Return [x, y] of the center of cell containing provided text 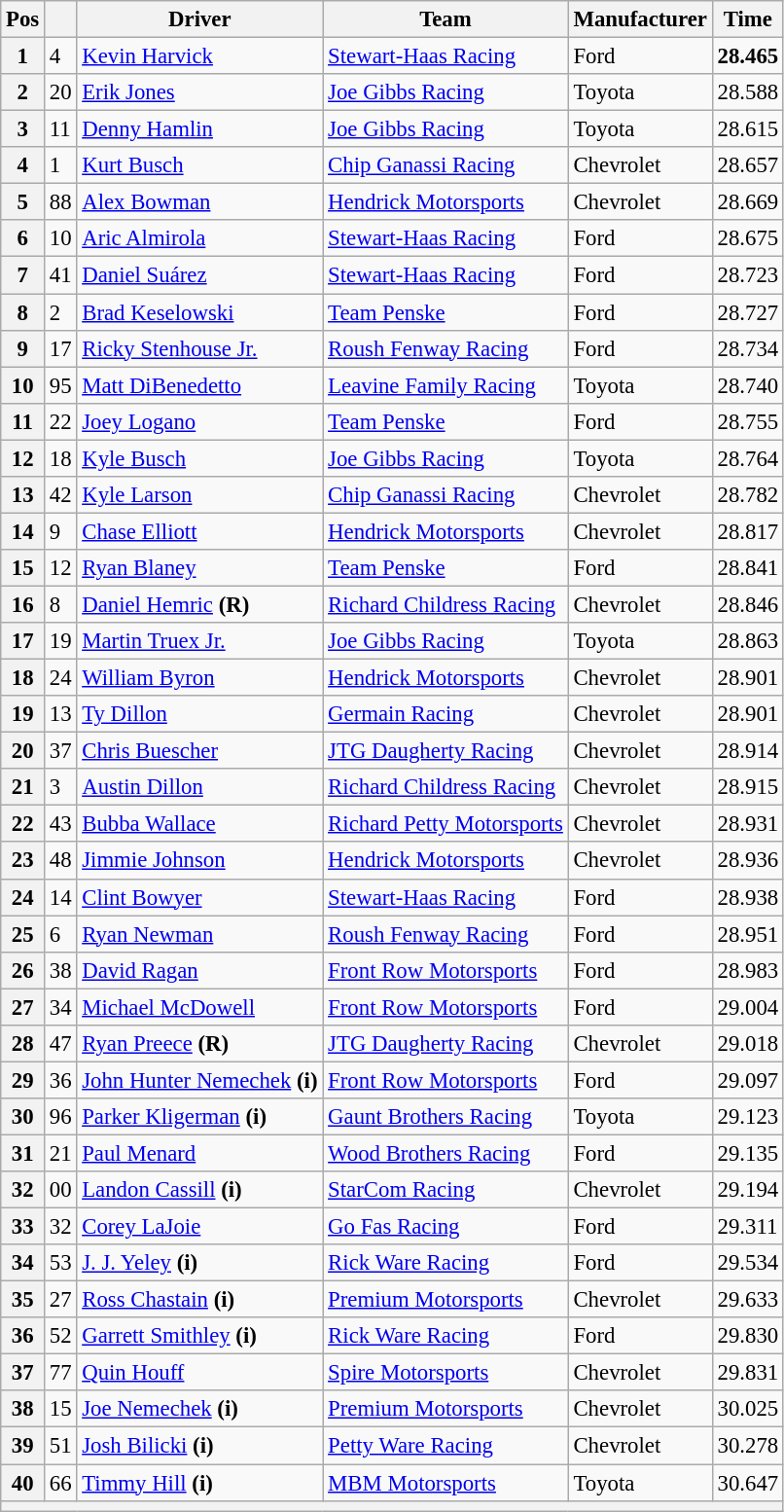
29.135 [747, 1153]
Ryan Newman [200, 934]
Team [445, 19]
Richard Petty Motorsports [445, 824]
Ross Chastain (i) [200, 1300]
28.841 [747, 568]
28.740 [747, 385]
Ryan Preece (R) [200, 1044]
96 [60, 1117]
7 [23, 275]
Matt DiBenedetto [200, 385]
Bubba Wallace [200, 824]
Martin Truex Jr. [200, 641]
28.846 [747, 604]
28 [23, 1044]
Chase Elliott [200, 531]
47 [60, 1044]
Kyle Busch [200, 458]
29.830 [747, 1336]
Michael McDowell [200, 1007]
Brad Keselowski [200, 312]
Kyle Larson [200, 495]
Erik Jones [200, 92]
28.936 [747, 861]
28.938 [747, 897]
95 [60, 385]
23 [23, 861]
16 [23, 604]
Petty Ware Racing [445, 1446]
00 [60, 1190]
Aric Almirola [200, 238]
Manufacturer [640, 19]
William Byron [200, 678]
5 [23, 202]
29.311 [747, 1227]
30.647 [747, 1483]
29.194 [747, 1190]
28.734 [747, 348]
28.723 [747, 275]
30 [23, 1117]
30.025 [747, 1410]
28.755 [747, 421]
28.657 [747, 165]
Germain Racing [445, 714]
Time [747, 19]
43 [60, 824]
77 [60, 1373]
Ricky Stenhouse Jr. [200, 348]
Go Fas Racing [445, 1227]
28.915 [747, 787]
25 [23, 934]
28.931 [747, 824]
28.615 [747, 129]
29.018 [747, 1044]
Ty Dillon [200, 714]
Spire Motorsports [445, 1373]
29.633 [747, 1300]
Daniel Suárez [200, 275]
48 [60, 861]
David Ragan [200, 970]
28.588 [747, 92]
Corey LaJoie [200, 1227]
Wood Brothers Racing [445, 1153]
28.764 [747, 458]
Pos [23, 19]
39 [23, 1446]
Clint Bowyer [200, 897]
Ryan Blaney [200, 568]
28.817 [747, 531]
28.951 [747, 934]
29.097 [747, 1080]
Josh Bilicki (i) [200, 1446]
28.983 [747, 970]
Paul Menard [200, 1153]
Kurt Busch [200, 165]
Parker Kligerman (i) [200, 1117]
28.465 [747, 56]
Chris Buescher [200, 751]
30.278 [747, 1446]
StarCom Racing [445, 1190]
33 [23, 1227]
29.123 [747, 1117]
53 [60, 1263]
29.831 [747, 1373]
51 [60, 1446]
John Hunter Nemechek (i) [200, 1080]
42 [60, 495]
31 [23, 1153]
Kevin Harvick [200, 56]
41 [60, 275]
29.004 [747, 1007]
Quin Houff [200, 1373]
Joe Nemechek (i) [200, 1410]
Driver [200, 19]
Garrett Smithley (i) [200, 1336]
40 [23, 1483]
Austin Dillon [200, 787]
Timmy Hill (i) [200, 1483]
Gaunt Brothers Racing [445, 1117]
Alex Bowman [200, 202]
28.914 [747, 751]
29 [23, 1080]
MBM Motorsports [445, 1483]
29.534 [747, 1263]
35 [23, 1300]
28.863 [747, 641]
66 [60, 1483]
Daniel Hemric (R) [200, 604]
J. J. Yeley (i) [200, 1263]
Joey Logano [200, 421]
28.675 [747, 238]
Denny Hamlin [200, 129]
28.727 [747, 312]
88 [60, 202]
52 [60, 1336]
28.669 [747, 202]
Landon Cassill (i) [200, 1190]
28.782 [747, 495]
26 [23, 970]
Leavine Family Racing [445, 385]
Jimmie Johnson [200, 861]
